Find where the given text appears and provide that cell's center as (X, Y) coordinate. 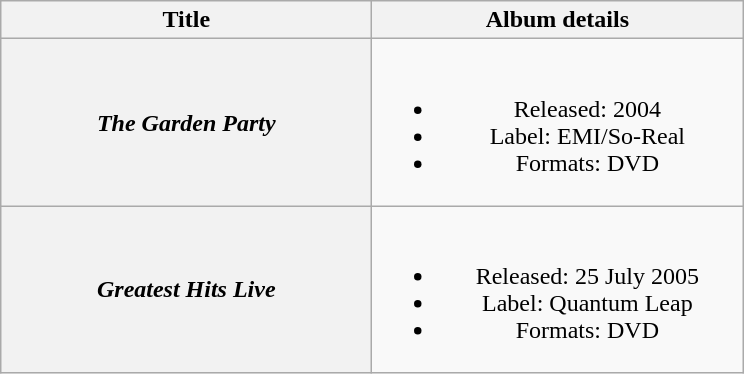
Greatest Hits Live (186, 290)
The Garden Party (186, 122)
Released: 25 July 2005Label: Quantum LeapFormats: DVD (558, 290)
Title (186, 20)
Album details (558, 20)
Released: 2004Label: EMI/So-RealFormats: DVD (558, 122)
